For the text-containing cell, return its midpoint in [X, Y] coordinate format. 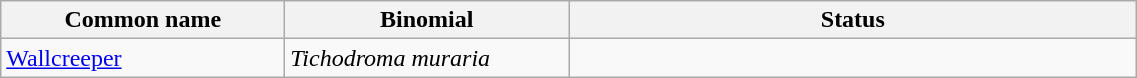
Tichodroma muraria [427, 58]
Wallcreeper [143, 58]
Status [853, 20]
Binomial [427, 20]
Common name [143, 20]
